Output the [x, y] coordinate of the center of the cell containing the given text.  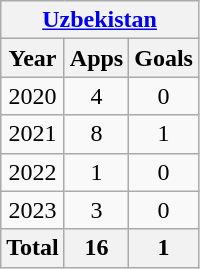
2021 [33, 134]
16 [96, 248]
Goals [164, 58]
Apps [96, 58]
4 [96, 96]
3 [96, 210]
2023 [33, 210]
Uzbekistan [100, 20]
2020 [33, 96]
8 [96, 134]
2022 [33, 172]
Year [33, 58]
Total [33, 248]
